Determine the [x, y] coordinate at the center of the cell enclosing the given text.  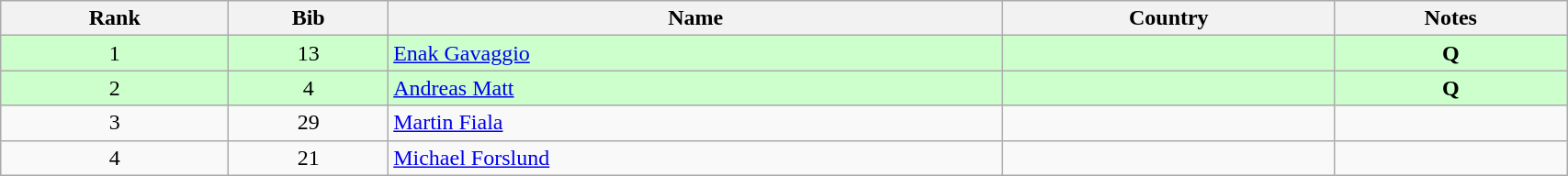
13 [309, 53]
Martin Fiala [696, 123]
2 [115, 88]
Rank [115, 18]
3 [115, 123]
Bib [309, 18]
1 [115, 53]
Michael Forslund [696, 158]
Country [1168, 18]
Notes [1451, 18]
21 [309, 158]
29 [309, 123]
Andreas Matt [696, 88]
Name [696, 18]
Enak Gavaggio [696, 53]
